Scan for the cell matching the given text and deliver its [x, y] coordinate at center. 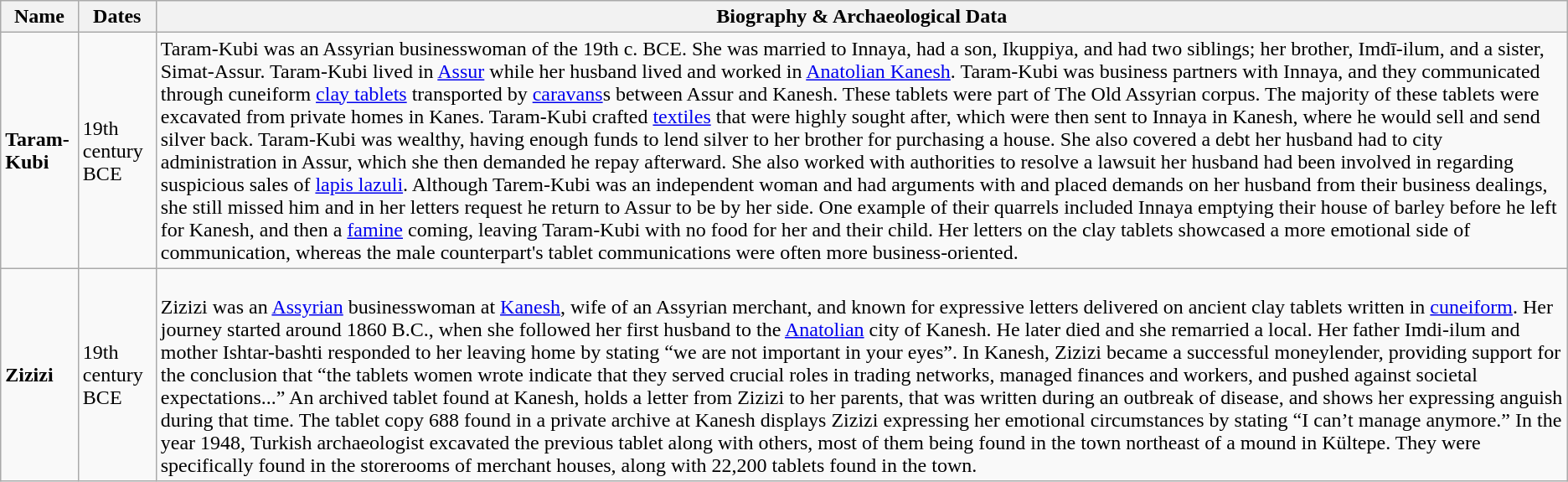
Name [40, 17]
Zizizi [40, 375]
Biography & Archaeological Data [861, 17]
Taram-Kubi [40, 151]
Dates [117, 17]
